Search for the cell housing the specified text and yield its (x, y) center coordinate. 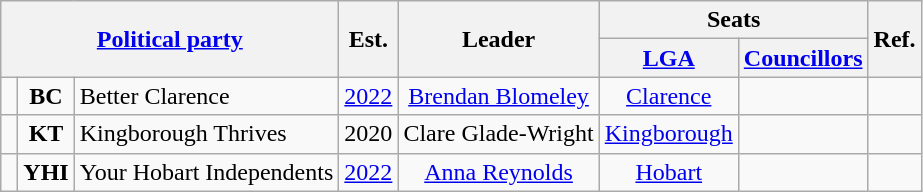
Better Clarence (206, 96)
Hobart (668, 172)
Anna Reynolds (498, 172)
Councillors (803, 58)
Seats (734, 20)
2020 (368, 134)
Kingborough (668, 134)
Clare Glade-Wright (498, 134)
Kingborough Thrives (206, 134)
Clarence (668, 96)
Your Hobart Independents (206, 172)
Leader (498, 39)
Political party (170, 39)
BC (46, 96)
Brendan Blomeley (498, 96)
Ref. (894, 39)
Est. (368, 39)
LGA (668, 58)
KT (46, 134)
YHI (46, 172)
